Return the (x, y) coordinate for the center point of the cell that contains the specified text.  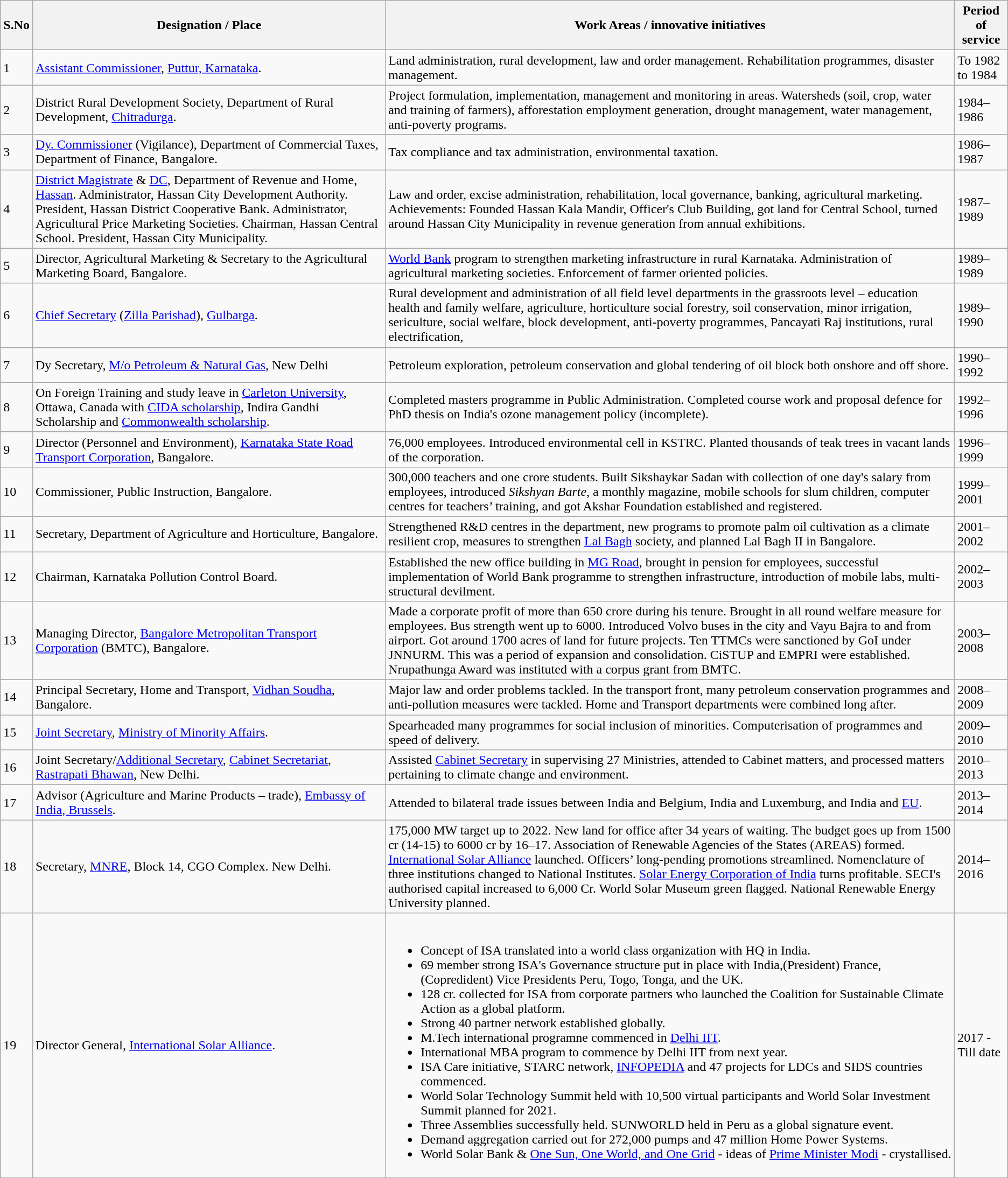
2013–2014 (981, 802)
Joint Secretary/Additional Secretary, Cabinet Secretariat, Rastrapati Bhawan, New Delhi. (209, 768)
5 (17, 266)
Advisor (Agriculture and Marine Products – trade), Embassy of India, Brussels. (209, 802)
Chief Secretary (Zilla Parishad), Gulbarga. (209, 315)
Work Areas / innovative initiatives (670, 25)
13 (17, 641)
1992–1996 (981, 407)
1999–2001 (981, 492)
Director General, International Solar Alliance. (209, 1046)
2017 - Till date (981, 1046)
Period of service (981, 25)
Designation / Place (209, 25)
To 1982 to 1984 (981, 68)
Spearheaded many programmes for social inclusion of minorities. Computerisation of programmes and speed of delivery. (670, 732)
2001–2002 (981, 534)
2010–2013 (981, 768)
2009–2010 (981, 732)
District Rural Development Society, Department of Rural Development, Chitradurga. (209, 110)
9 (17, 449)
7 (17, 365)
3 (17, 152)
2 (17, 110)
S.No (17, 25)
17 (17, 802)
10 (17, 492)
Dy Secretary, M/o Petroleum & Natural Gas, New Delhi (209, 365)
Attended to bilateral trade issues between India and Belgium, India and Luxemburg, and India and EU. (670, 802)
Managing Director, Bangalore Metropolitan Transport Corporation (BMTC), Bangalore. (209, 641)
15 (17, 732)
Secretary, Department of Agriculture and Horticulture, Bangalore. (209, 534)
Commissioner, Public Instruction, Bangalore. (209, 492)
Petroleum exploration, petroleum conservation and global tendering of oil block both onshore and off shore. (670, 365)
Secretary, MNRE, Block 14, CGO Complex. New Delhi. (209, 867)
Land administration, rural development, law and order management. Rehabilitation programmes, disaster management. (670, 68)
Principal Secretary, Home and Transport, Vidhan Soudha, Bangalore. (209, 698)
4 (17, 209)
2003–2008 (981, 641)
1987–1989 (981, 209)
1996–1999 (981, 449)
11 (17, 534)
2014–2016 (981, 867)
1990–1992 (981, 365)
Joint Secretary, Ministry of Minority Affairs. (209, 732)
Assistant Commissioner, Puttur, Karnataka. (209, 68)
Chairman, Karnataka Pollution Control Board. (209, 576)
Dy. Commissioner (Vigilance), Department of Commercial Taxes, Department of Finance, Bangalore. (209, 152)
1984–1986 (981, 110)
14 (17, 698)
1 (17, 68)
Director, Agricultural Marketing & Secretary to the Agricultural Marketing Board, Bangalore. (209, 266)
76,000 employees. Introduced environmental cell in KSTRC. Planted thousands of teak trees in vacant lands of the corporation. (670, 449)
Director (Personnel and Environment), Karnataka State Road Transport Corporation, Bangalore. (209, 449)
1989–1990 (981, 315)
Tax compliance and tax administration, environmental taxation. (670, 152)
1989–1989 (981, 266)
8 (17, 407)
18 (17, 867)
12 (17, 576)
2008–2009 (981, 698)
2002–2003 (981, 576)
19 (17, 1046)
1986–1987 (981, 152)
6 (17, 315)
16 (17, 768)
